Provide the (X, Y) coordinate of the cell's center where the given text is located.  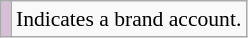
Indicates a brand account. (128, 19)
